Identify which cell holds the provided text, then report its (X, Y) central coordinate. 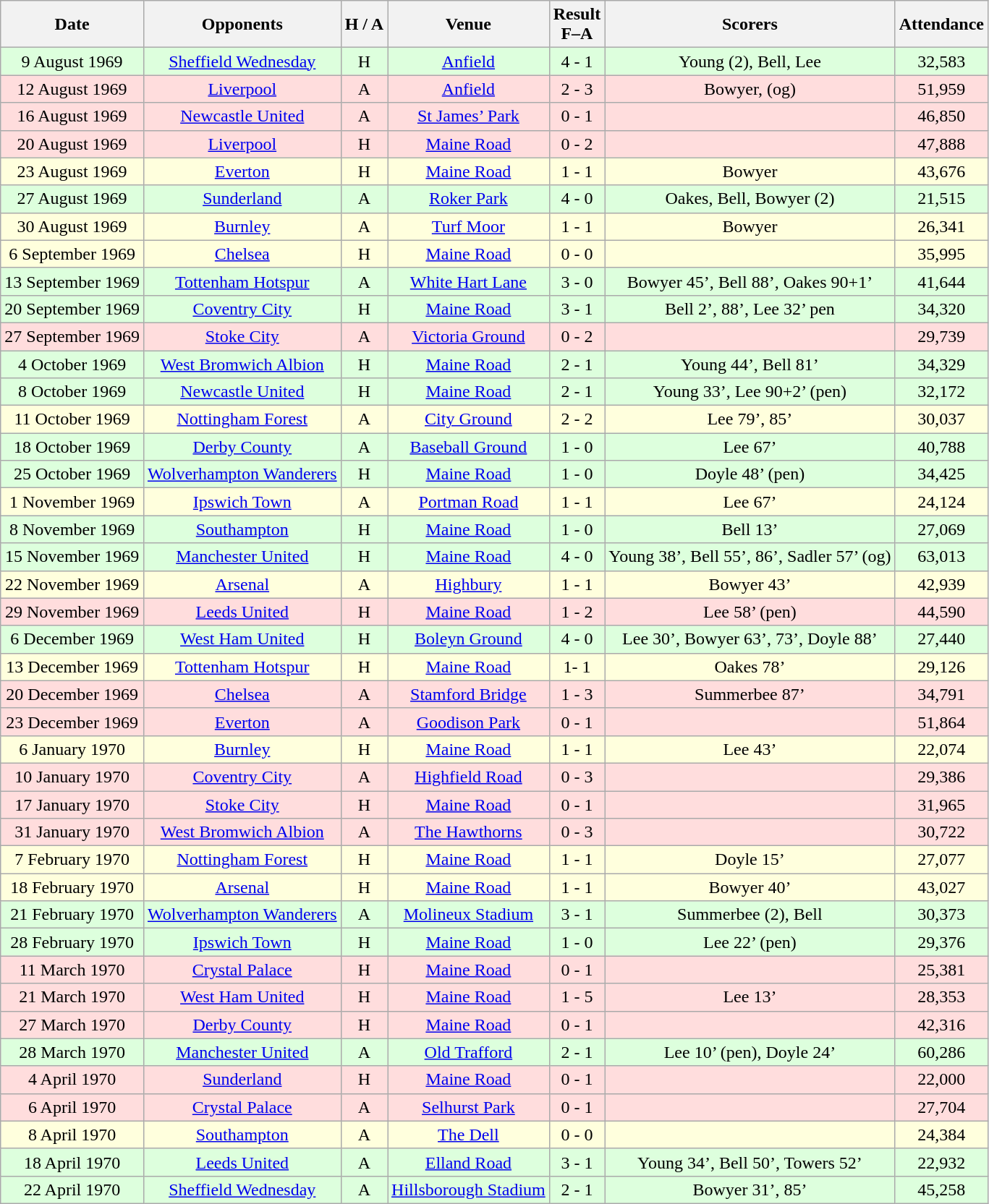
8 April 1970 (72, 1135)
Bowyer 43’ (750, 584)
27,704 (941, 1107)
21 February 1970 (72, 915)
Bell 2’, 88’, Lee 32’ pen (750, 309)
23 December 1969 (72, 722)
Bowyer 31’, 85’ (750, 1190)
Bell 13’ (750, 529)
29,386 (941, 777)
43,676 (941, 171)
6 September 1969 (72, 254)
2 - 3 (577, 89)
34,329 (941, 364)
20 December 1969 (72, 694)
27,069 (941, 529)
Elland Road (469, 1162)
30,722 (941, 832)
28,353 (941, 997)
Bowyer 40’ (750, 887)
Young 38’, Bell 55’, 86’, Sadler 57’ (og) (750, 557)
18 April 1970 (72, 1162)
16 August 1969 (72, 116)
The Hawthorns (469, 832)
46,850 (941, 116)
Roker Park (469, 199)
White Hart Lane (469, 281)
27 March 1970 (72, 1025)
25,381 (941, 970)
Doyle 48’ (pen) (750, 474)
Turf Moor (469, 226)
30,373 (941, 915)
40,788 (941, 447)
Bowyer, (og) (750, 89)
30 August 1969 (72, 226)
15 November 1969 (72, 557)
34,791 (941, 694)
Doyle 15’ (750, 860)
29,126 (941, 667)
42,939 (941, 584)
22 November 1969 (72, 584)
Bowyer 45’, Bell 88’, Oakes 90+1’ (750, 281)
Highbury (469, 584)
Opponents (242, 25)
60,286 (941, 1052)
Young 33’, Lee 90+2’ (pen) (750, 392)
Lee 30’, Bowyer 63’, 73’, Doyle 88’ (750, 639)
26,341 (941, 226)
27,440 (941, 639)
22 April 1970 (72, 1190)
32,583 (941, 61)
27 August 1969 (72, 199)
4 October 1969 (72, 364)
45,258 (941, 1190)
42,316 (941, 1025)
20 August 1969 (72, 144)
Venue (469, 25)
2 - 2 (577, 419)
35,995 (941, 254)
1- 1 (577, 667)
13 September 1969 (72, 281)
6 January 1970 (72, 749)
Attendance (941, 25)
Portman Road (469, 502)
28 March 1970 (72, 1052)
11 October 1969 (72, 419)
34,425 (941, 474)
Young 44’, Bell 81’ (750, 364)
63,013 (941, 557)
51,864 (941, 722)
1 - 3 (577, 694)
9 August 1969 (72, 61)
ResultF–A (577, 25)
8 October 1969 (72, 392)
29 November 1969 (72, 612)
3 - 0 (577, 281)
27,077 (941, 860)
Goodison Park (469, 722)
Scorers (750, 25)
6 December 1969 (72, 639)
St James’ Park (469, 116)
Lee 58’ (pen) (750, 612)
Selhurst Park (469, 1107)
47,888 (941, 144)
24,124 (941, 502)
Victoria Ground (469, 336)
1 - 2 (577, 612)
City Ground (469, 419)
31 January 1970 (72, 832)
28 February 1970 (72, 942)
Old Trafford (469, 1052)
13 December 1969 (72, 667)
8 November 1969 (72, 529)
Summerbee (2), Bell (750, 915)
H / A (364, 25)
11 March 1970 (72, 970)
25 October 1969 (72, 474)
Lee 10’ (pen), Doyle 24’ (750, 1052)
Young 34’, Bell 50’, Towers 52’ (750, 1162)
21,515 (941, 199)
1 - 5 (577, 997)
27 September 1969 (72, 336)
29,376 (941, 942)
29,739 (941, 336)
18 February 1970 (72, 887)
Lee 22’ (pen) (750, 942)
34,320 (941, 309)
Molineux Stadium (469, 915)
41,644 (941, 281)
21 March 1970 (72, 997)
1 November 1969 (72, 502)
44,590 (941, 612)
7 February 1970 (72, 860)
6 April 1970 (72, 1107)
Lee 43’ (750, 749)
Young (2), Bell, Lee (750, 61)
Hillsborough Stadium (469, 1190)
4 April 1970 (72, 1080)
31,965 (941, 805)
Highfield Road (469, 777)
20 September 1969 (72, 309)
51,959 (941, 89)
17 January 1970 (72, 805)
Baseball Ground (469, 447)
Oakes 78’ (750, 667)
32,172 (941, 392)
Lee 13’ (750, 997)
12 August 1969 (72, 89)
30,037 (941, 419)
Oakes, Bell, Bowyer (2) (750, 199)
23 August 1969 (72, 171)
Boleyn Ground (469, 639)
43,027 (941, 887)
4 - 1 (577, 61)
22,074 (941, 749)
Date (72, 25)
The Dell (469, 1135)
Lee 79’, 85’ (750, 419)
Summerbee 87’ (750, 694)
18 October 1969 (72, 447)
Stamford Bridge (469, 694)
10 January 1970 (72, 777)
24,384 (941, 1135)
22,000 (941, 1080)
22,932 (941, 1162)
